Return [x, y] of the center of cell containing provided text 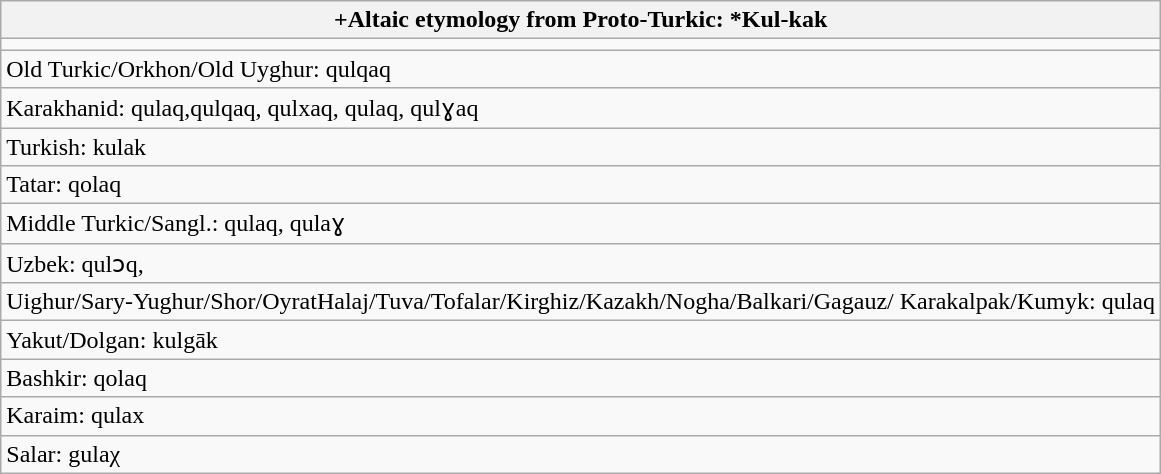
Bashkir: qolaq [581, 378]
Uzbek: qulɔq, [581, 263]
Middle Turkic/Sangl.: qulaq, qulaɣ [581, 224]
Turkish: kulak [581, 147]
+Altaic etymology from Proto-Turkic: *Kul-kak [581, 20]
Old Turkic/Orkhon/Old Uyghur: qulqaq [581, 69]
Karaim: qulax [581, 416]
Yakut/Dolgan: kulgāk [581, 340]
Tatar: qolaq [581, 185]
Uighur/Sary-Yughur/Shor/OyratHalaj/Tuva/Tofalar/Kirghiz/Kazakh/Nogha/Balkari/Gagauz/ Karakalpak/Kumyk: qulaq [581, 302]
Salar: gulaχ [581, 454]
Karakhanid: qulaq,qulqaq, qulxaq, qulaq, qulɣaq [581, 108]
